Extract the [X, Y] coordinate from the center of the cell holding the provided text.  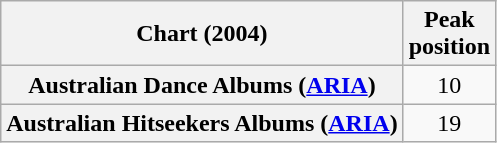
10 [449, 85]
19 [449, 123]
Australian Dance Albums (ARIA) [202, 85]
Chart (2004) [202, 34]
Australian Hitseekers Albums (ARIA) [202, 123]
Peakposition [449, 34]
